Search for the cell housing the specified text and yield its (X, Y) center coordinate. 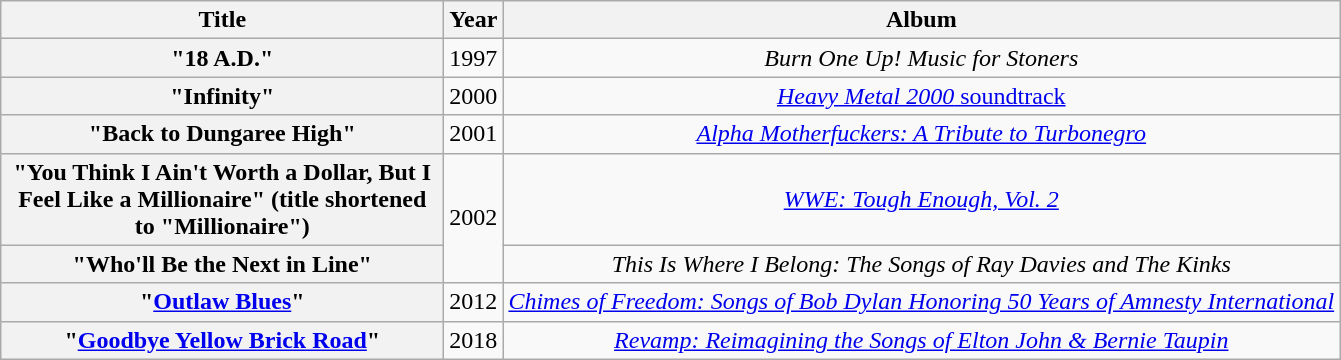
"Outlaw Blues" (222, 302)
Heavy Metal 2000 soundtrack (922, 96)
"Back to Dungaree High" (222, 134)
"You Think I Ain't Worth a Dollar, But I Feel Like a Millionaire" (title shortened to "Millionaire") (222, 199)
"Infinity" (222, 96)
2000 (474, 96)
2001 (474, 134)
Burn One Up! Music for Stoners (922, 58)
2002 (474, 218)
2012 (474, 302)
"Goodbye Yellow Brick Road" (222, 340)
Chimes of Freedom: Songs of Bob Dylan Honoring 50 Years of Amnesty International (922, 302)
Revamp: Reimagining the Songs of Elton John & Bernie Taupin (922, 340)
Year (474, 20)
Album (922, 20)
"18 A.D." (222, 58)
"Who'll Be the Next in Line" (222, 264)
WWE: Tough Enough, Vol. 2 (922, 199)
1997 (474, 58)
2018 (474, 340)
Alpha Motherfuckers: A Tribute to Turbonegro (922, 134)
This Is Where I Belong: The Songs of Ray Davies and The Kinks (922, 264)
Title (222, 20)
